Scan for the cell matching the given text and deliver its (X, Y) coordinate at center. 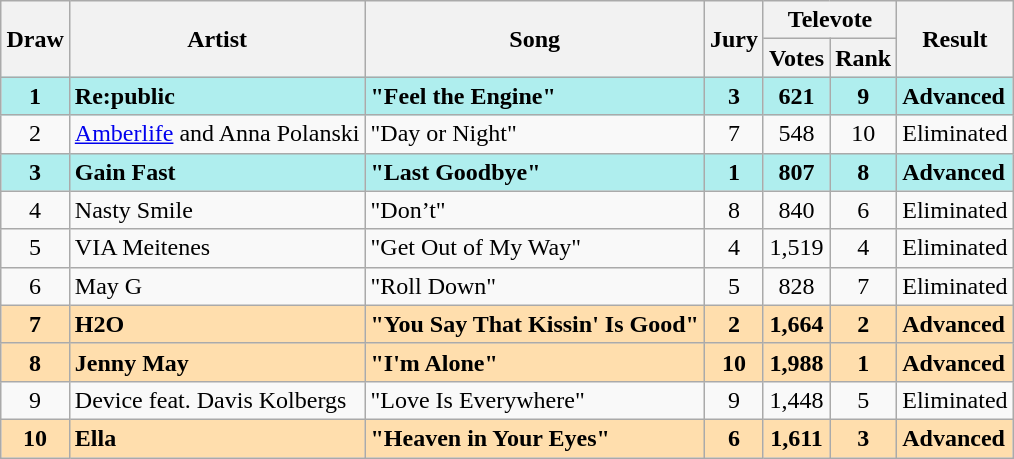
"Get Out of My Way" (534, 248)
Draw (35, 39)
"I'm Alone" (534, 362)
1,664 (796, 324)
May G (217, 286)
H2O (217, 324)
"Don’t" (534, 210)
Artist (217, 39)
"Heaven in Your Eyes" (534, 438)
"Feel the Engine" (534, 96)
"Love Is Everywhere" (534, 400)
Gain Fast (217, 172)
Jenny May (217, 362)
Ella (217, 438)
840 (796, 210)
"Roll Down" (534, 286)
"Last Goodbye" (534, 172)
Amberlife and Anna Polanski (217, 134)
1,988 (796, 362)
VIA Meitenes (217, 248)
1,611 (796, 438)
Result (955, 39)
"Day or Night" (534, 134)
Nasty Smile (217, 210)
1,519 (796, 248)
Televote (830, 20)
621 (796, 96)
548 (796, 134)
Song (534, 39)
807 (796, 172)
Rank (864, 58)
Re:public (217, 96)
828 (796, 286)
Jury (734, 39)
"You Say That Kissin' Is Good" (534, 324)
1,448 (796, 400)
Device feat. Davis Kolbergs (217, 400)
Votes (796, 58)
